For the text-containing cell, return its midpoint in [x, y] coordinate format. 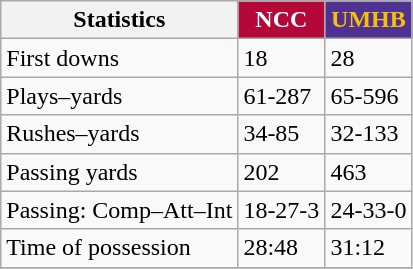
NCC [282, 20]
Statistics [120, 20]
65-596 [368, 96]
UMHB [368, 20]
24-33-0 [368, 210]
202 [282, 172]
Passing yards [120, 172]
Time of possession [120, 248]
34-85 [282, 134]
18 [282, 58]
Plays–yards [120, 96]
28:48 [282, 248]
32-133 [368, 134]
18-27-3 [282, 210]
463 [368, 172]
Passing: Comp–Att–Int [120, 210]
31:12 [368, 248]
61-287 [282, 96]
First downs [120, 58]
28 [368, 58]
Rushes–yards [120, 134]
